Locate the cell with the specified text and output its [x, y] center coordinate. 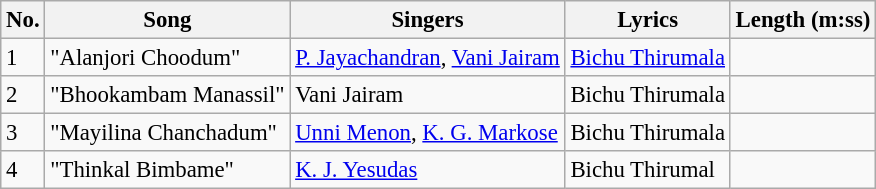
2 [23, 95]
"Alanjori Choodum" [168, 58]
K. J. Yesudas [428, 170]
1 [23, 58]
"Thinkal Bimbame" [168, 170]
No. [23, 20]
Unni Menon, K. G. Markose [428, 133]
3 [23, 133]
4 [23, 170]
Singers [428, 20]
Song [168, 20]
"Mayilina Chanchadum" [168, 133]
Bichu Thirumal [648, 170]
P. Jayachandran, Vani Jairam [428, 58]
Vani Jairam [428, 95]
"Bhookambam Manassil" [168, 95]
Lyrics [648, 20]
Length (m:ss) [802, 20]
